Output the (X, Y) coordinate of the center of the cell containing the given text.  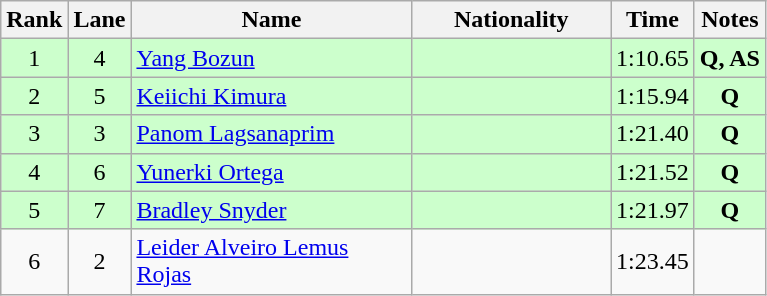
1:21.40 (653, 134)
1:21.52 (653, 172)
1 (34, 58)
Rank (34, 20)
Leider Alveiro Lemus Rojas (272, 262)
1:10.65 (653, 58)
7 (100, 210)
Q, AS (730, 58)
Panom Lagsanaprim (272, 134)
Bradley Snyder (272, 210)
1:15.94 (653, 96)
Time (653, 20)
Nationality (512, 20)
Lane (100, 20)
1:21.97 (653, 210)
Notes (730, 20)
Yunerki Ortega (272, 172)
Yang Bozun (272, 58)
1:23.45 (653, 262)
Name (272, 20)
Keiichi Kimura (272, 96)
